Output the [x, y] coordinate of the center of the cell containing the given text.  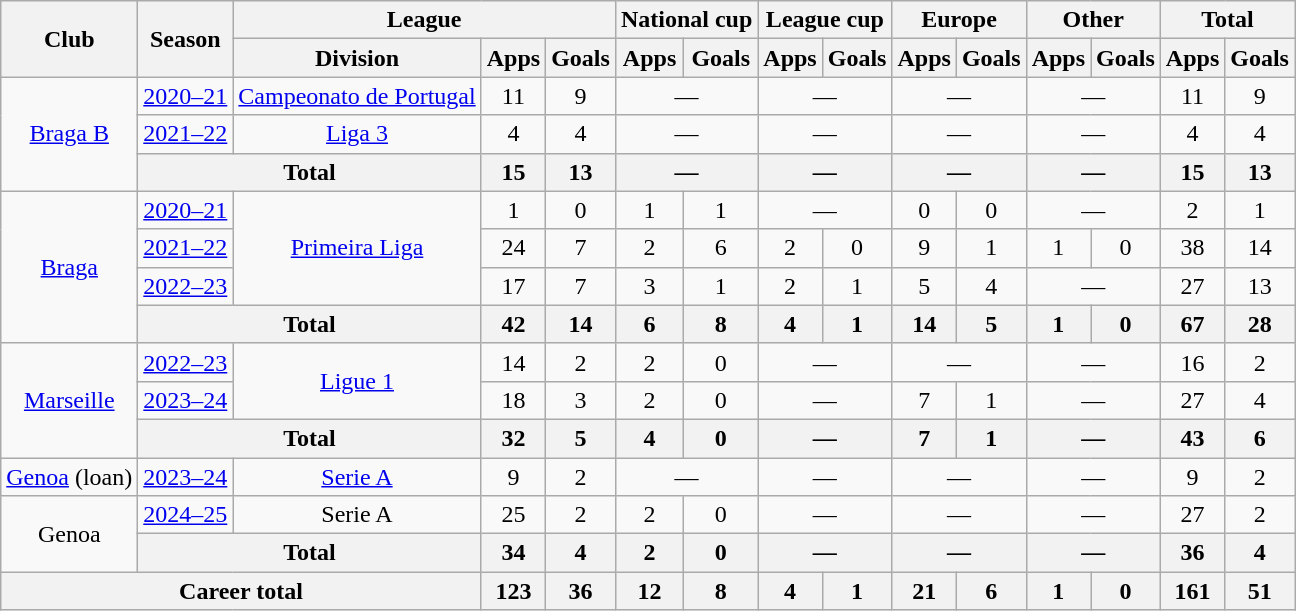
Marseille [70, 400]
67 [1192, 324]
Career total [241, 591]
32 [513, 438]
Primeira Liga [357, 248]
34 [513, 553]
National cup [686, 20]
Ligue 1 [357, 381]
Europe [959, 20]
123 [513, 591]
Campeonato de Portugal [357, 96]
38 [1192, 248]
League cup [825, 20]
28 [1260, 324]
17 [513, 286]
51 [1260, 591]
League [424, 20]
16 [1192, 362]
43 [1192, 438]
18 [513, 400]
Genoa (loan) [70, 477]
Other [1093, 20]
25 [513, 515]
12 [649, 591]
Division [357, 58]
Liga 3 [357, 134]
42 [513, 324]
Season [186, 39]
Braga [70, 267]
Braga B [70, 134]
2024–25 [186, 515]
Club [70, 39]
161 [1192, 591]
24 [513, 248]
21 [924, 591]
Genoa [70, 534]
